Pinpoint the cell where the given text exists, returning its (x, y) midpoint coordinate. 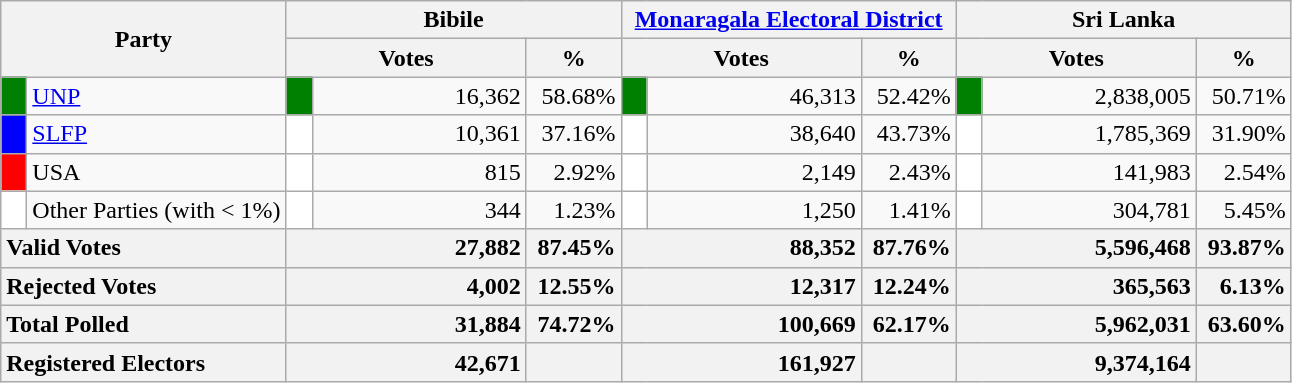
2.43% (908, 172)
344 (419, 210)
37.16% (574, 134)
365,563 (1076, 286)
Valid Votes (144, 248)
58.68% (574, 96)
87.76% (908, 248)
6.13% (1244, 286)
Bibile (454, 20)
Total Polled (144, 324)
815 (419, 172)
Registered Electors (144, 362)
46,313 (754, 96)
10,361 (419, 134)
50.71% (1244, 96)
2.92% (574, 172)
Rejected Votes (144, 286)
141,983 (1089, 172)
88,352 (741, 248)
304,781 (1089, 210)
62.17% (908, 324)
27,882 (406, 248)
1.23% (574, 210)
9,374,164 (1076, 362)
42,671 (406, 362)
2,149 (754, 172)
USA (156, 172)
5.45% (1244, 210)
52.42% (908, 96)
31.90% (1244, 134)
Other Parties (with < 1%) (156, 210)
161,927 (741, 362)
43.73% (908, 134)
1,785,369 (1089, 134)
2.54% (1244, 172)
74.72% (574, 324)
93.87% (1244, 248)
5,596,468 (1076, 248)
Monaragala Electoral District (788, 20)
63.60% (1244, 324)
4,002 (406, 286)
38,640 (754, 134)
1,250 (754, 210)
16,362 (419, 96)
2,838,005 (1089, 96)
1.41% (908, 210)
12.24% (908, 286)
31,884 (406, 324)
12,317 (741, 286)
87.45% (574, 248)
SLFP (156, 134)
12.55% (574, 286)
Sri Lanka (1124, 20)
100,669 (741, 324)
UNP (156, 96)
5,962,031 (1076, 324)
Party (144, 39)
